Search for the cell housing the specified text and yield its [X, Y] center coordinate. 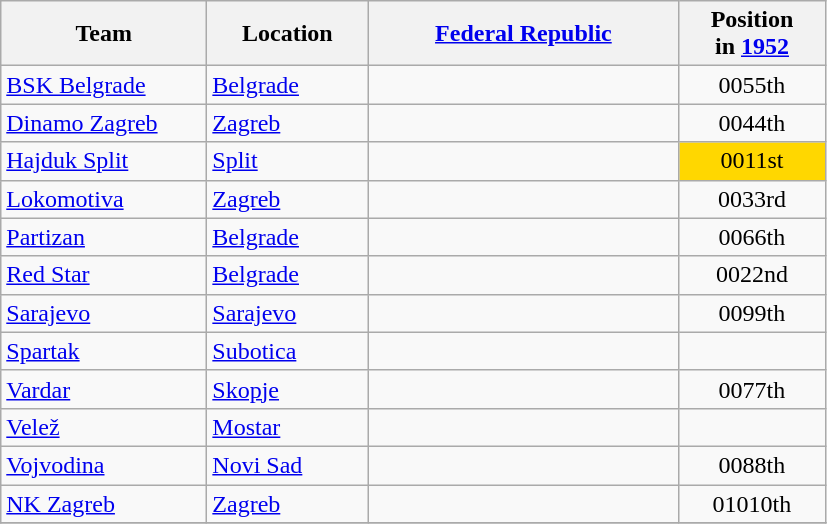
Novi Sad [288, 465]
Team [104, 34]
0033rd [752, 199]
Lokomotiva [104, 199]
Split [288, 161]
Positionin 1952 [752, 34]
Location [288, 34]
Vardar [104, 389]
Vojvodina [104, 465]
Partizan [104, 237]
0066th [752, 237]
Red Star [104, 275]
Skopje [288, 389]
BSK Belgrade [104, 85]
Dinamo Zagreb [104, 123]
0044th [752, 123]
Federal Republic [524, 34]
0088th [752, 465]
Spartak [104, 351]
0077th [752, 389]
01010th [752, 503]
Mostar [288, 427]
0011st [752, 161]
0055th [752, 85]
Hajduk Split [104, 161]
0099th [752, 313]
Velež [104, 427]
NK Zagreb [104, 503]
Subotica [288, 351]
0022nd [752, 275]
